Return (x, y) of the center of cell containing provided text 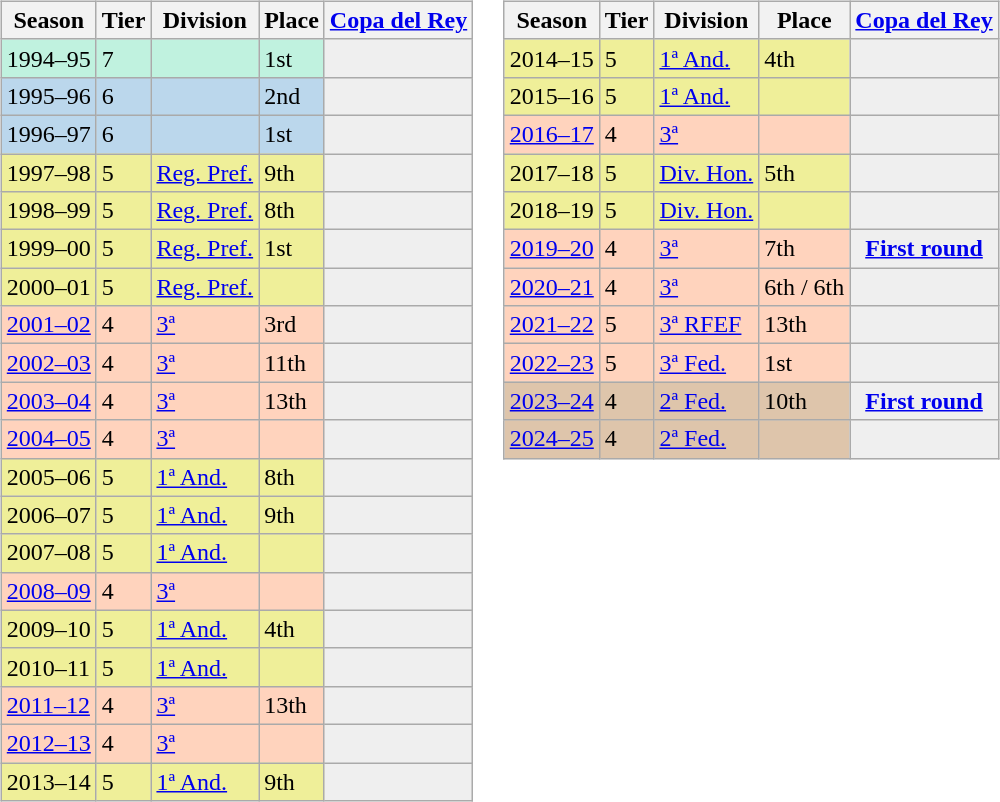
3ª RFEF (706, 325)
5th (804, 173)
1998–99 (48, 211)
2007–08 (48, 553)
1999–00 (48, 249)
2017–18 (552, 173)
3ª Fed. (706, 363)
1997–98 (48, 173)
2005–06 (48, 477)
2023–24 (552, 401)
2010–11 (48, 667)
2016–17 (552, 134)
7 (124, 58)
2019–20 (552, 249)
11th (292, 363)
2022–23 (552, 363)
2011–12 (48, 705)
2008–09 (48, 591)
2006–07 (48, 515)
2003–04 (48, 401)
2015–16 (552, 96)
10th (804, 401)
2018–19 (552, 211)
2014–15 (552, 58)
2021–22 (552, 325)
6th / 6th (804, 287)
2002–03 (48, 363)
2004–05 (48, 439)
2nd (292, 96)
2024–25 (552, 439)
1995–96 (48, 96)
2013–14 (48, 781)
2012–13 (48, 743)
2020–21 (552, 287)
2000–01 (48, 287)
2009–10 (48, 629)
1994–95 (48, 58)
2001–02 (48, 325)
7th (804, 249)
3rd (292, 325)
1996–97 (48, 134)
